Return the [x, y] coordinate for the center point of the cell that contains the specified text.  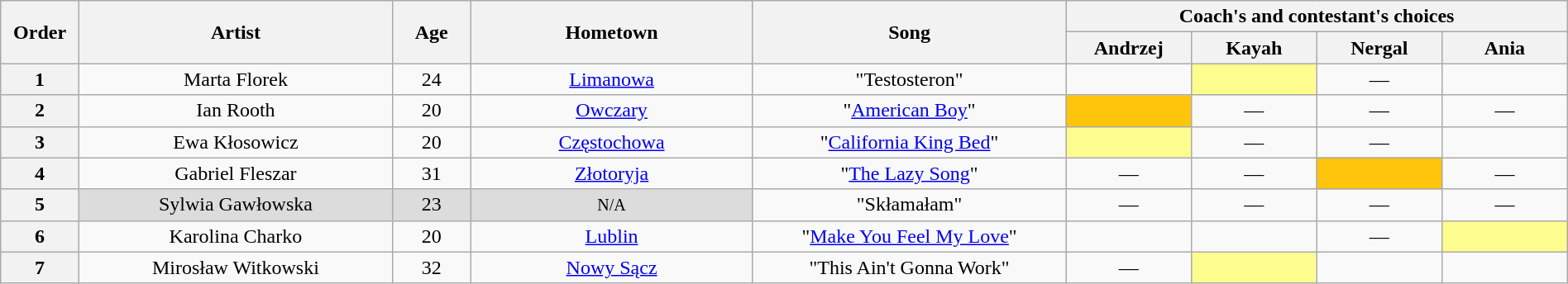
Częstochowa [612, 142]
23 [432, 205]
Mirosław Witkowski [235, 267]
4 [40, 173]
Marta Florek [235, 79]
Gabriel Fleszar [235, 173]
5 [40, 205]
"Skłamałam" [910, 205]
Artist [235, 32]
N/A [612, 205]
7 [40, 267]
Złotoryja [612, 173]
Coach's and contestant's choices [1317, 17]
Andrzej [1129, 48]
6 [40, 236]
Kayah [1255, 48]
Nowy Sącz [612, 267]
24 [432, 79]
31 [432, 173]
"Make You Feel My Love" [910, 236]
3 [40, 142]
32 [432, 267]
Sylwia Gawłowska [235, 205]
Age [432, 32]
Limanowa [612, 79]
Karolina Charko [235, 236]
Ewa Kłosowicz [235, 142]
Nergal [1379, 48]
Ian Rooth [235, 111]
Song [910, 32]
1 [40, 79]
"California King Bed" [910, 142]
2 [40, 111]
Hometown [612, 32]
Lublin [612, 236]
"This Ain't Gonna Work" [910, 267]
"The Lazy Song" [910, 173]
Order [40, 32]
"American Boy" [910, 111]
Ania [1505, 48]
Owczary [612, 111]
"Testosteron" [910, 79]
